Find where the given text appears and provide that cell's center as (x, y) coordinate. 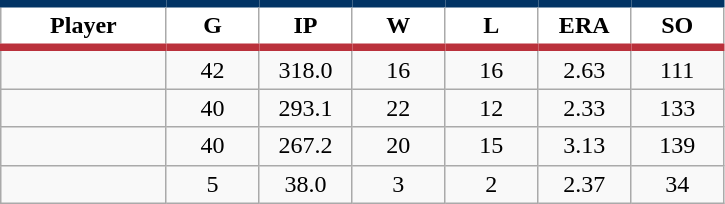
20 (398, 146)
ERA (584, 26)
22 (398, 108)
133 (678, 108)
42 (212, 68)
34 (678, 184)
3.13 (584, 146)
5 (212, 184)
SO (678, 26)
318.0 (306, 68)
2.37 (584, 184)
2 (492, 184)
Player (84, 26)
38.0 (306, 184)
2.33 (584, 108)
15 (492, 146)
139 (678, 146)
267.2 (306, 146)
2.63 (584, 68)
IP (306, 26)
W (398, 26)
G (212, 26)
L (492, 26)
12 (492, 108)
111 (678, 68)
3 (398, 184)
293.1 (306, 108)
